Pinpoint the cell where the given text exists, returning its [x, y] midpoint coordinate. 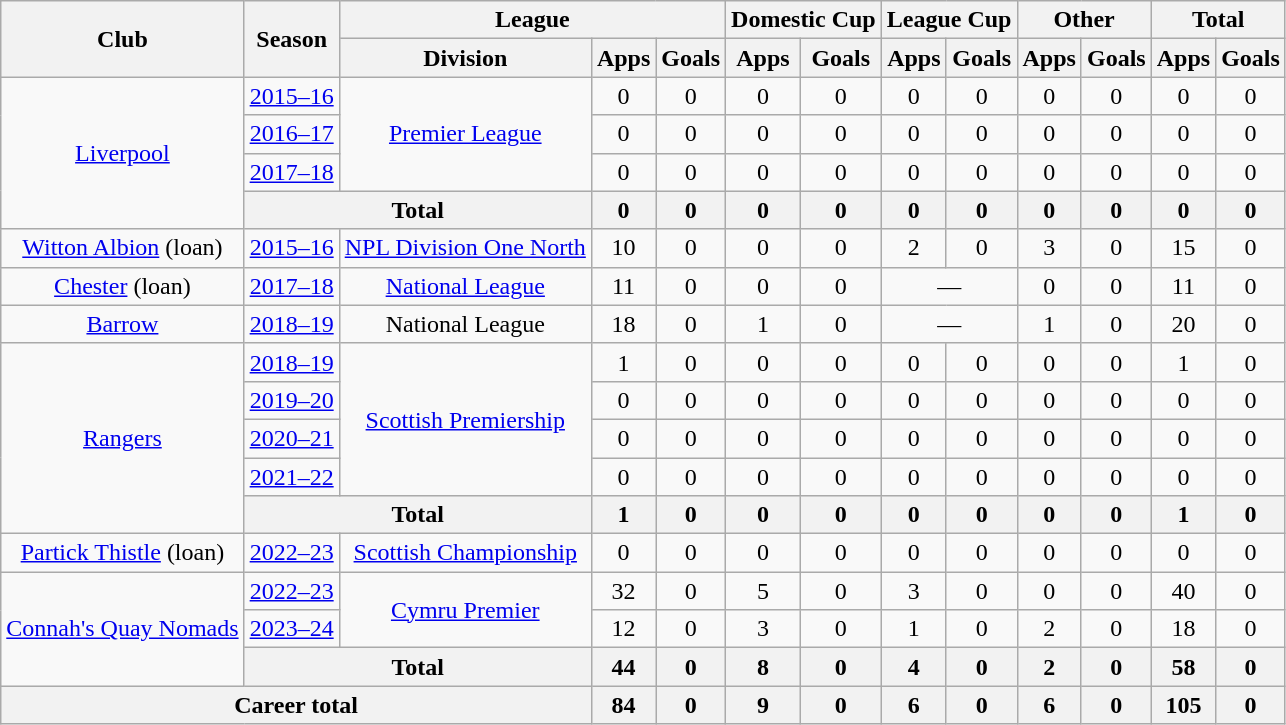
League [532, 20]
40 [1183, 591]
2023–24 [292, 629]
2020–21 [292, 438]
Rangers [122, 438]
Career total [296, 705]
Scottish Championship [465, 553]
105 [1183, 705]
Domestic Cup [804, 20]
15 [1183, 248]
12 [623, 629]
Chester (loan) [122, 286]
32 [623, 591]
44 [623, 667]
Barrow [122, 324]
Cymru Premier [465, 610]
2021–22 [292, 477]
Scottish Premiership [465, 419]
Division [465, 58]
5 [764, 591]
Liverpool [122, 153]
2019–20 [292, 400]
2016–17 [292, 134]
4 [914, 667]
Witton Albion (loan) [122, 248]
8 [764, 667]
Premier League [465, 134]
Club [122, 39]
Connah's Quay Nomads [122, 629]
58 [1183, 667]
Partick Thistle (loan) [122, 553]
League Cup [949, 20]
10 [623, 248]
84 [623, 705]
NPL Division One North [465, 248]
9 [764, 705]
Other [1084, 20]
Season [292, 39]
20 [1183, 324]
